Provide the [x, y] coordinate of the cell's center where the given text is located.  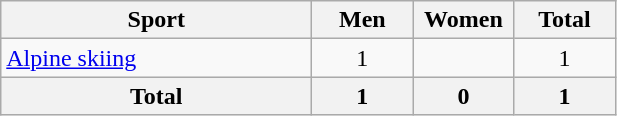
Men [362, 20]
Sport [156, 20]
Women [464, 20]
0 [464, 96]
Alpine skiing [156, 58]
